Search for the cell housing the specified text and yield its [x, y] center coordinate. 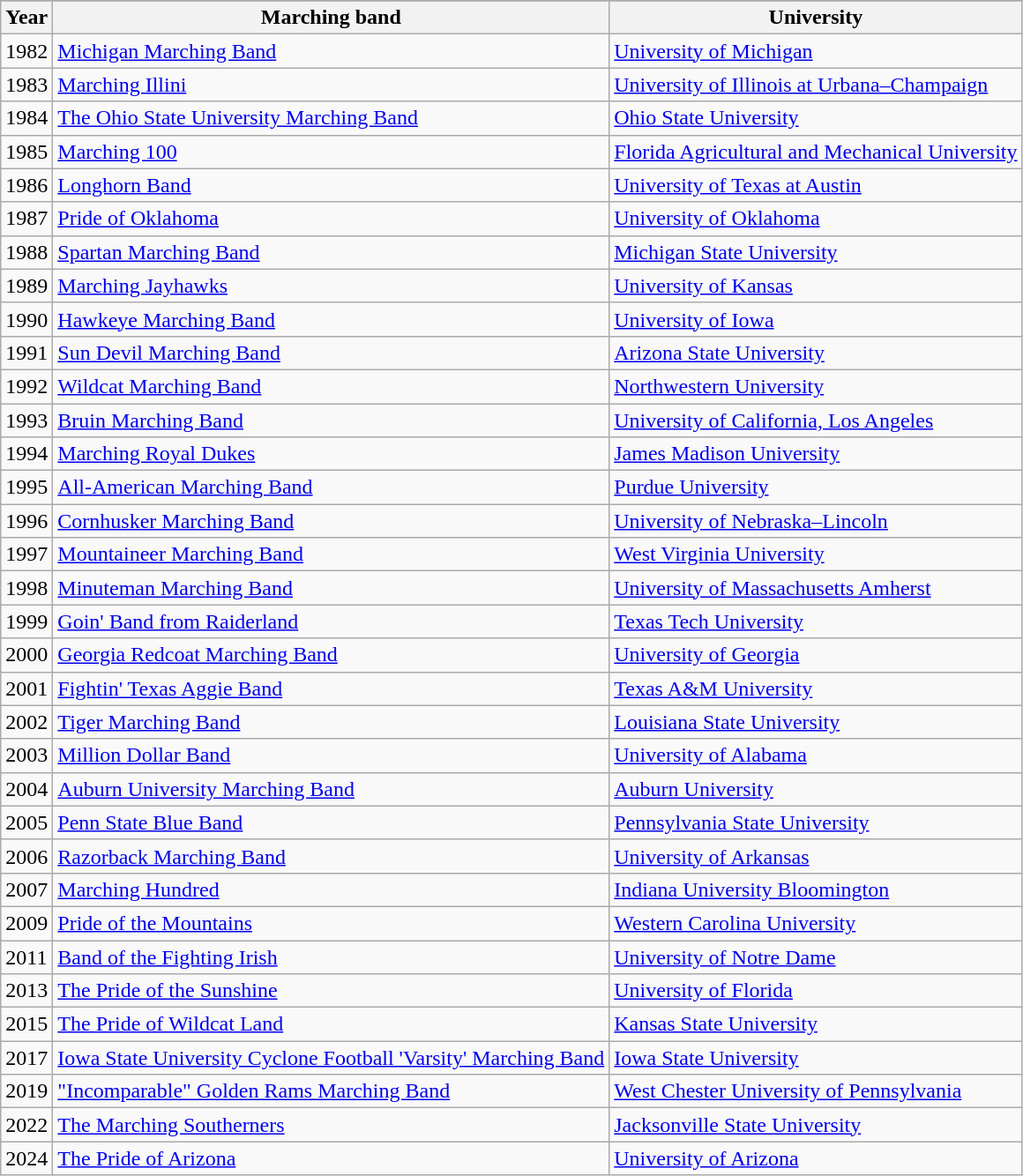
Marching Royal Dukes [332, 454]
1989 [26, 286]
University of Massachusetts Amherst [816, 588]
Hawkeye Marching Band [332, 319]
Texas Tech University [816, 621]
University of Texas at Austin [816, 185]
1995 [26, 488]
University of Arkansas [816, 856]
1986 [26, 185]
Arizona State University [816, 353]
West Virginia University [816, 555]
Kansas State University [816, 1024]
Purdue University [816, 488]
2019 [26, 1091]
University [816, 18]
"Incomparable" Golden Rams Marching Band [332, 1091]
2001 [26, 688]
Year [26, 18]
Auburn University Marching Band [332, 789]
Goin' Band from Raiderland [332, 621]
Michigan Marching Band [332, 51]
Longhorn Band [332, 185]
University of Illinois at Urbana–Champaign [816, 85]
2005 [26, 822]
2002 [26, 722]
Ohio State University [816, 118]
Spartan Marching Band [332, 252]
1991 [26, 353]
James Madison University [816, 454]
1982 [26, 51]
Pride of Oklahoma [332, 219]
University of Iowa [816, 319]
Tiger Marching Band [332, 722]
Iowa State University Cyclone Football 'Varsity' Marching Band [332, 1058]
1984 [26, 118]
University of Arizona [816, 1158]
The Ohio State University Marching Band [332, 118]
2000 [26, 655]
Sun Devil Marching Band [332, 353]
Northwestern University [816, 386]
2004 [26, 789]
Auburn University [816, 789]
1999 [26, 621]
2017 [26, 1058]
Indiana University Bloomington [816, 889]
University of Nebraska–Lincoln [816, 521]
2022 [26, 1125]
Florida Agricultural and Mechanical University [816, 152]
University of Alabama [816, 755]
Michigan State University [816, 252]
Marching Hundred [332, 889]
Mountaineer Marching Band [332, 555]
1994 [26, 454]
Fightin' Texas Aggie Band [332, 688]
2003 [26, 755]
All-American Marching Band [332, 488]
Minuteman Marching Band [332, 588]
Iowa State University [816, 1058]
Million Dollar Band [332, 755]
Marching 100 [332, 152]
University of Kansas [816, 286]
University of Michigan [816, 51]
University of Notre Dame [816, 956]
Pennsylvania State University [816, 822]
2009 [26, 923]
1992 [26, 386]
1985 [26, 152]
University of Oklahoma [816, 219]
2007 [26, 889]
Wildcat Marching Band [332, 386]
Cornhusker Marching Band [332, 521]
1988 [26, 252]
1990 [26, 319]
Texas A&M University [816, 688]
The Pride of Wildcat Land [332, 1024]
Jacksonville State University [816, 1125]
2006 [26, 856]
Band of the Fighting Irish [332, 956]
1983 [26, 85]
Marching band [332, 18]
Pride of the Mountains [332, 923]
Bruin Marching Band [332, 421]
2015 [26, 1024]
Marching Illini [332, 85]
The Marching Southerners [332, 1125]
Marching Jayhawks [332, 286]
University of Georgia [816, 655]
1993 [26, 421]
Razorback Marching Band [332, 856]
University of Florida [816, 991]
1987 [26, 219]
The Pride of Arizona [332, 1158]
West Chester University of Pennsylvania [816, 1091]
Penn State Blue Band [332, 822]
Western Carolina University [816, 923]
University of California, Los Angeles [816, 421]
2024 [26, 1158]
Georgia Redcoat Marching Band [332, 655]
The Pride of the Sunshine [332, 991]
2013 [26, 991]
1996 [26, 521]
2011 [26, 956]
1997 [26, 555]
Louisiana State University [816, 722]
1998 [26, 588]
